Identify which cell holds the provided text, then report its [X, Y] central coordinate. 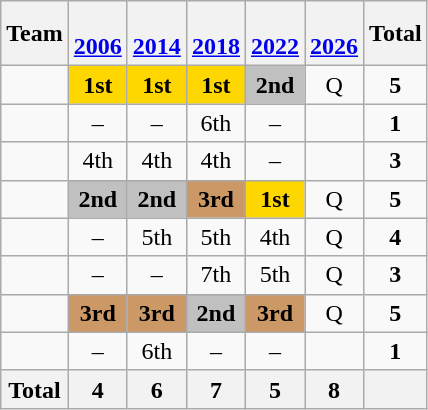
2026 [334, 34]
2022 [274, 34]
7th [216, 275]
7 [216, 389]
8 [334, 389]
2018 [216, 34]
2006 [98, 34]
Team [35, 34]
2014 [156, 34]
6 [156, 389]
